Detect which cell encompasses the target text, then output its [x, y] center coordinate. 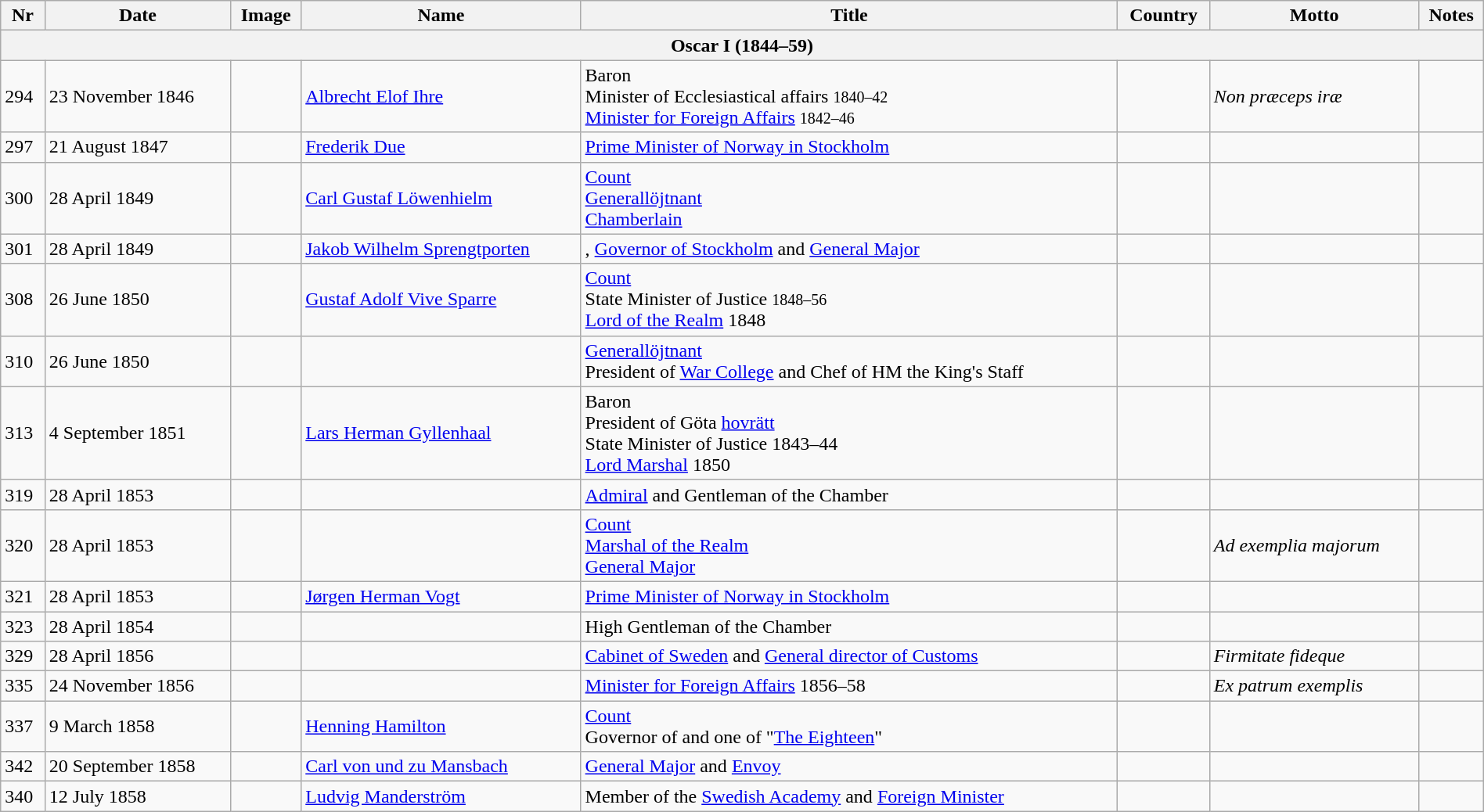
Minister for Foreign Affairs 1856–58 [849, 686]
Motto [1314, 16]
CountState Minister of Justice 1848–56Lord of the Realm 1848 [849, 300]
321 [23, 596]
Ex patrum exemplis [1314, 686]
24 November 1856 [138, 686]
319 [23, 494]
12 July 1858 [138, 796]
CountGovernor of and one of "The Eighteen" [849, 726]
Oscar I (1844–59) [742, 45]
335 [23, 686]
Cabinet of Sweden and General director of Customs [849, 656]
Notes [1451, 16]
Ad exemplia majorum [1314, 545]
342 [23, 767]
Ludvig Manderström [441, 796]
Admiral and Gentleman of the Chamber [849, 494]
CountMarshal of the RealmGeneral Major [849, 545]
Title [849, 16]
301 [23, 249]
329 [23, 656]
Member of the Swedish Academy and Foreign Minister [849, 796]
Frederik Due [441, 147]
340 [23, 796]
20 September 1858 [138, 767]
Non præceps iræ [1314, 96]
23 November 1846 [138, 96]
300 [23, 198]
28 April 1854 [138, 627]
BaronMinister of Ecclesiastical affairs 1840–42Minister for Foreign Affairs 1842–46 [849, 96]
320 [23, 545]
Country [1163, 16]
310 [23, 361]
Jakob Wilhelm Sprengtporten [441, 249]
Name [441, 16]
313 [23, 433]
General Major and Envoy [849, 767]
Henning Hamilton [441, 726]
Image [266, 16]
GenerallöjtnantPresident of War College and Chef of HM the King's Staff [849, 361]
Carl Gustaf Löwenhielm [441, 198]
BaronPresident of Göta hovrättState Minister of Justice 1843–44Lord Marshal 1850 [849, 433]
, Governor of Stockholm and General Major [849, 249]
CountGenerallöjtnant Chamberlain [849, 198]
4 September 1851 [138, 433]
High Gentleman of the Chamber [849, 627]
Firmitate fideque [1314, 656]
Gustaf Adolf Vive Sparre [441, 300]
294 [23, 96]
337 [23, 726]
9 March 1858 [138, 726]
28 April 1856 [138, 656]
21 August 1847 [138, 147]
297 [23, 147]
323 [23, 627]
Albrecht Elof Ihre [441, 96]
Date [138, 16]
Jørgen Herman Vogt [441, 596]
Lars Herman Gyllenhaal [441, 433]
Carl von und zu Mansbach [441, 767]
308 [23, 300]
Nr [23, 16]
